Output the (x, y) coordinate of the center of the cell containing the given text.  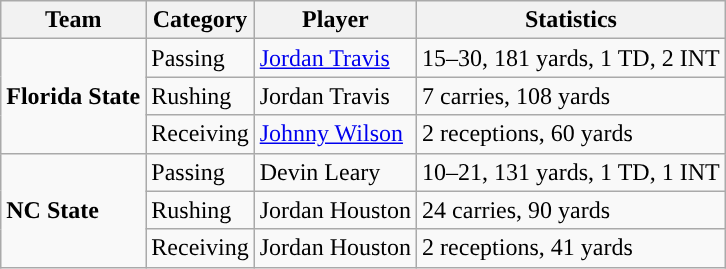
7 carries, 108 yards (572, 96)
15–30, 181 yards, 1 TD, 2 INT (572, 58)
Devin Leary (335, 172)
Team (74, 20)
NC State (74, 210)
24 carries, 90 yards (572, 210)
2 receptions, 41 yards (572, 248)
2 receptions, 60 yards (572, 134)
Florida State (74, 96)
Johnny Wilson (335, 134)
10–21, 131 yards, 1 TD, 1 INT (572, 172)
Category (200, 20)
Player (335, 20)
Statistics (572, 20)
